Scan for the cell matching the given text and deliver its [X, Y] coordinate at center. 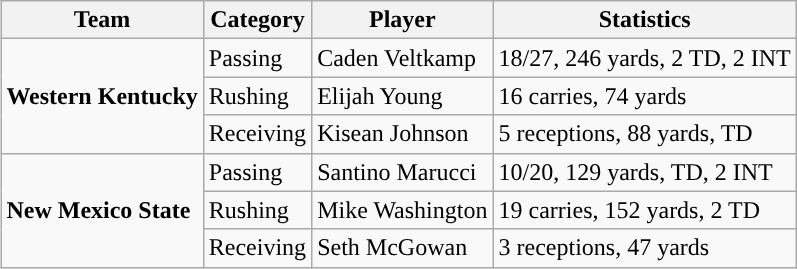
Category [257, 20]
19 carries, 152 yards, 2 TD [644, 210]
Elijah Young [402, 96]
Western Kentucky [102, 96]
Caden Veltkamp [402, 58]
Statistics [644, 20]
18/27, 246 yards, 2 TD, 2 INT [644, 58]
16 carries, 74 yards [644, 96]
Seth McGowan [402, 248]
Kisean Johnson [402, 134]
Player [402, 20]
Team [102, 20]
3 receptions, 47 yards [644, 248]
Santino Marucci [402, 172]
10/20, 129 yards, TD, 2 INT [644, 172]
Mike Washington [402, 210]
5 receptions, 88 yards, TD [644, 134]
New Mexico State [102, 210]
